Return (X, Y) of the center of cell containing provided text 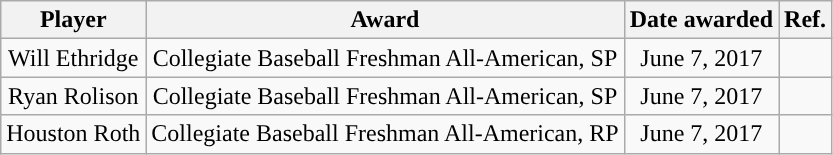
Award (385, 20)
Player (74, 20)
Ref. (806, 20)
Houston Roth (74, 134)
Ryan Rolison (74, 96)
Will Ethridge (74, 58)
Collegiate Baseball Freshman All-American, RP (385, 134)
Date awarded (701, 20)
